Pinpoint the cell where the given text exists, returning its (x, y) midpoint coordinate. 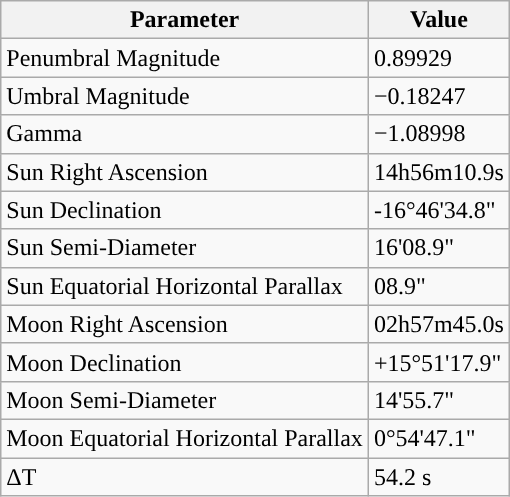
Value (438, 20)
14h56m10.9s (438, 172)
-16°46'34.8" (438, 210)
Sun Right Ascension (185, 172)
Parameter (185, 20)
Sun Declination (185, 210)
+15°51'17.9" (438, 362)
Moon Semi-Diameter (185, 400)
Gamma (185, 134)
−1.08998 (438, 134)
08.9" (438, 286)
0°54'47.1" (438, 438)
Moon Declination (185, 362)
ΔT (185, 477)
Sun Semi-Diameter (185, 248)
Umbral Magnitude (185, 96)
Penumbral Magnitude (185, 58)
16'08.9" (438, 248)
54.2 s (438, 477)
Sun Equatorial Horizontal Parallax (185, 286)
02h57m45.0s (438, 324)
14'55.7" (438, 400)
Moon Equatorial Horizontal Parallax (185, 438)
Moon Right Ascension (185, 324)
0.89929 (438, 58)
−0.18247 (438, 96)
